Return [x, y] of the center of cell containing provided text 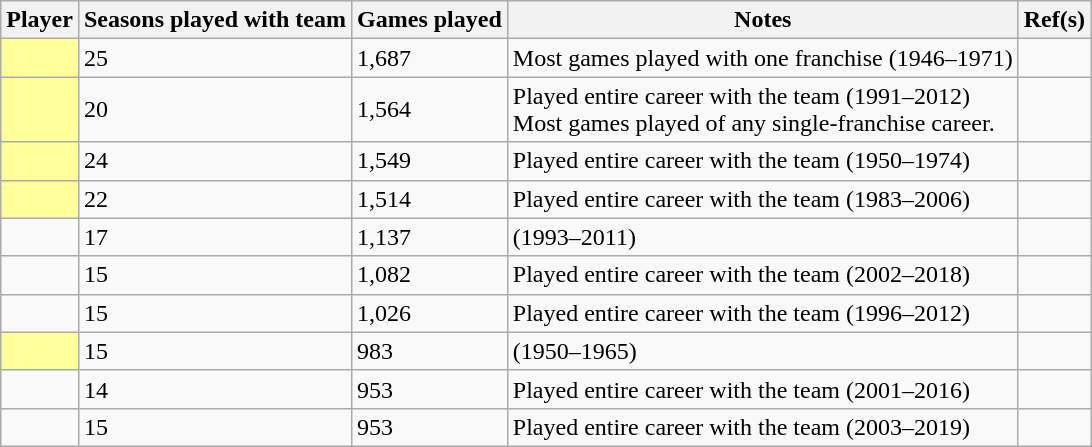
(1950–1965) [762, 351]
1,026 [430, 313]
1,549 [430, 161]
Player [40, 20]
24 [214, 161]
1,082 [430, 275]
Played entire career with the team (2002–2018) [762, 275]
25 [214, 58]
22 [214, 199]
Seasons played with team [214, 20]
1,137 [430, 237]
1,687 [430, 58]
1,564 [430, 110]
17 [214, 237]
Most games played with one franchise (1946–1971) [762, 58]
Games played [430, 20]
Played entire career with the team (1983–2006) [762, 199]
14 [214, 389]
Played entire career with the team (1991–2012)Most games played of any single-franchise career. [762, 110]
Played entire career with the team (1950–1974) [762, 161]
Played entire career with the team (2003–2019) [762, 427]
Played entire career with the team (1996–2012) [762, 313]
Ref(s) [1054, 20]
1,514 [430, 199]
Played entire career with the team (2001–2016) [762, 389]
(1993–2011) [762, 237]
Notes [762, 20]
20 [214, 110]
983 [430, 351]
